Extract the [x, y] coordinate from the center of the cell holding the provided text.  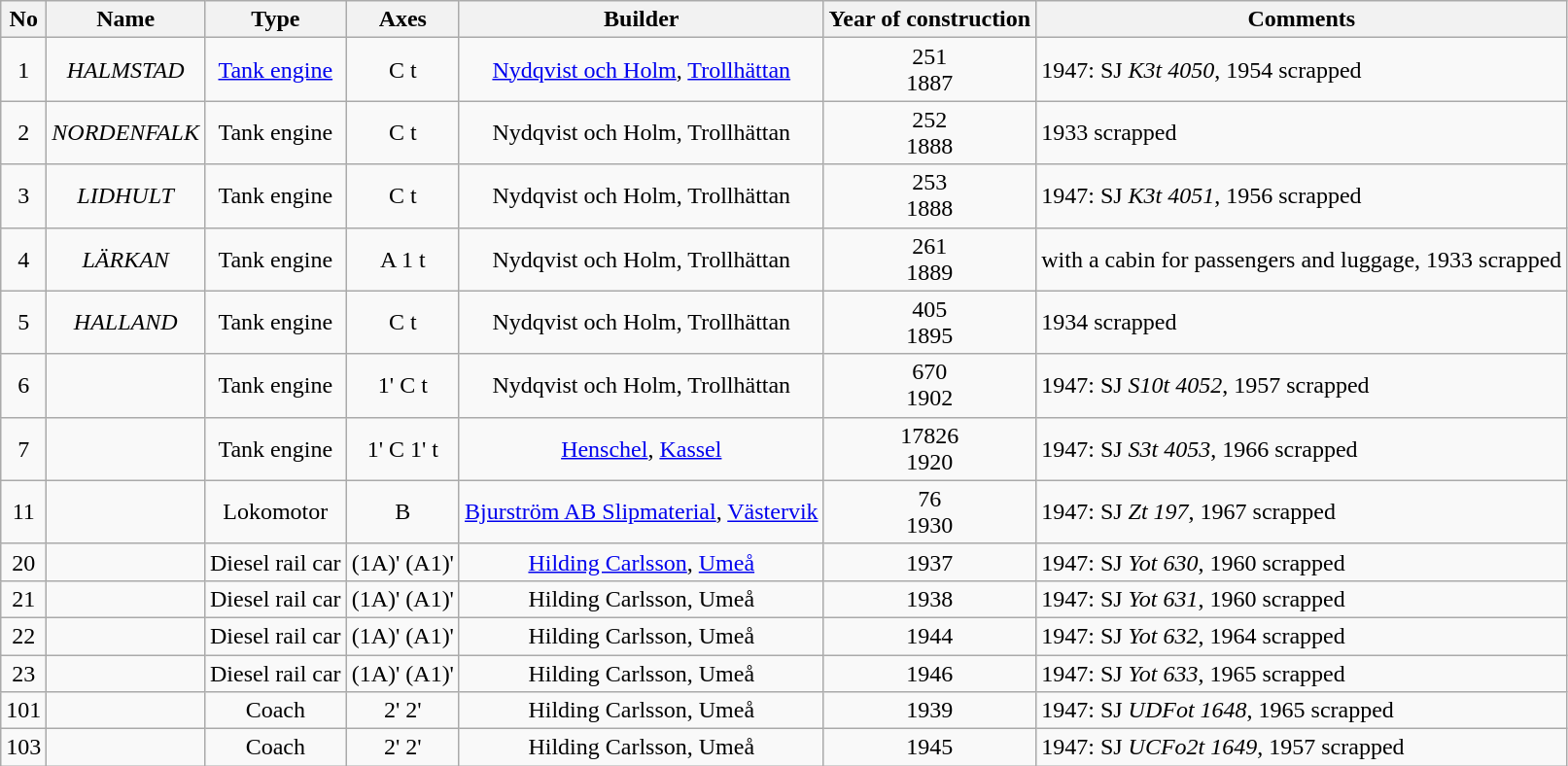
LÄRKAN [126, 259]
1938 [929, 599]
2521888 [929, 132]
7 [23, 449]
Name [126, 19]
1945 [929, 748]
Axes [402, 19]
2 [23, 132]
1937 [929, 562]
Bjurström AB Slipmaterial, Västervik [642, 511]
1 [23, 70]
1947: SJ UCFo2t 1649, 1957 scrapped [1302, 748]
1947: SJ Zt 197, 1967 scrapped [1302, 511]
11 [23, 511]
LIDHULT [126, 196]
Henschel, Kassel [642, 449]
1933 scrapped [1302, 132]
Builder [642, 19]
Comments [1302, 19]
1944 [929, 636]
1' C 1' t [402, 449]
3 [23, 196]
1934 scrapped [1302, 323]
5 [23, 323]
1946 [929, 674]
1939 [929, 711]
23 [23, 674]
178261920 [929, 449]
1947: SJ Yot 631, 1960 scrapped [1302, 599]
1' C t [402, 385]
4 [23, 259]
2531888 [929, 196]
1947: SJ K3t 4050, 1954 scrapped [1302, 70]
1947: SJ Yot 630, 1960 scrapped [1302, 562]
HALMSTAD [126, 70]
1947: SJ S3t 4053, 1966 scrapped [1302, 449]
1947: SJ Yot 632, 1964 scrapped [1302, 636]
103 [23, 748]
21 [23, 599]
Type [275, 19]
HALLAND [126, 323]
with a cabin for passengers and luggage, 1933 scrapped [1302, 259]
101 [23, 711]
4051895 [929, 323]
1947: SJ Yot 633, 1965 scrapped [1302, 674]
No [23, 19]
Year of construction [929, 19]
6701902 [929, 385]
22 [23, 636]
A 1 t [402, 259]
1947: SJ K3t 4051, 1956 scrapped [1302, 196]
2611889 [929, 259]
1947: SJ S10t 4052, 1957 scrapped [1302, 385]
1947: SJ UDFot 1648, 1965 scrapped [1302, 711]
Lokomotor [275, 511]
2511887 [929, 70]
761930 [929, 511]
6 [23, 385]
B [402, 511]
20 [23, 562]
NORDENFALK [126, 132]
